Extract the [X, Y] coordinate from the center of the cell holding the provided text.  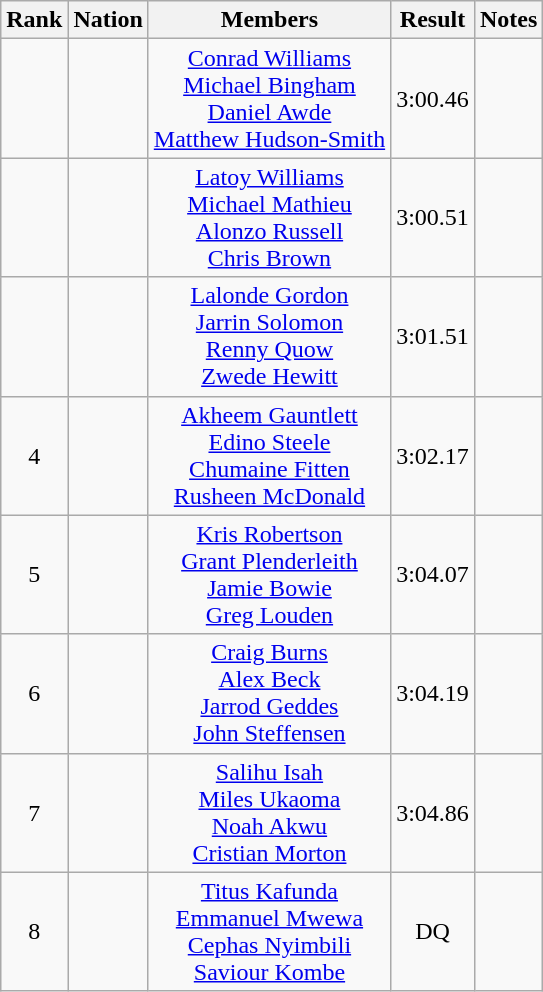
Result [433, 20]
Titus KafundaEmmanuel Mwewa Cephas NyimbiliSaviour Kombe [269, 932]
Latoy WilliamsMichael Mathieu Alonzo Russell Chris Brown [269, 218]
3:04.07 [433, 574]
3:02.17 [433, 456]
3:00.51 [433, 218]
Conrad WilliamsMichael Bingham Daniel Awde Matthew Hudson-Smith [269, 98]
6 [34, 694]
DQ [433, 932]
3:00.46 [433, 98]
4 [34, 456]
Kris RobertsonGrant PlenderleithJamie BowieGreg Louden [269, 574]
Akheem GauntlettEdino Steele Chumaine Fitten Rusheen McDonald [269, 456]
Rank [34, 20]
3:01.51 [433, 336]
Craig BurnsAlex Beck Jarrod GeddesJohn Steffensen [269, 694]
3:04.86 [433, 812]
5 [34, 574]
Salihu IsahMiles UkaomaNoah AkwuCristian Morton [269, 812]
Lalonde GordonJarrin Solomon Renny Quow Zwede Hewitt [269, 336]
8 [34, 932]
Notes [508, 20]
Members [269, 20]
Nation [108, 20]
3:04.19 [433, 694]
7 [34, 812]
